Search for the cell housing the specified text and yield its (x, y) center coordinate. 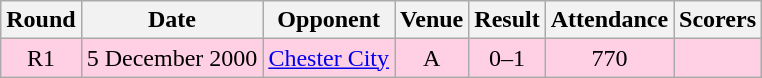
R1 (41, 58)
Opponent (329, 20)
Date (172, 20)
Venue (432, 20)
Result (507, 20)
5 December 2000 (172, 58)
Attendance (609, 20)
Scorers (718, 20)
A (432, 58)
770 (609, 58)
0–1 (507, 58)
Chester City (329, 58)
Round (41, 20)
